Identify which cell holds the provided text, then report its (x, y) central coordinate. 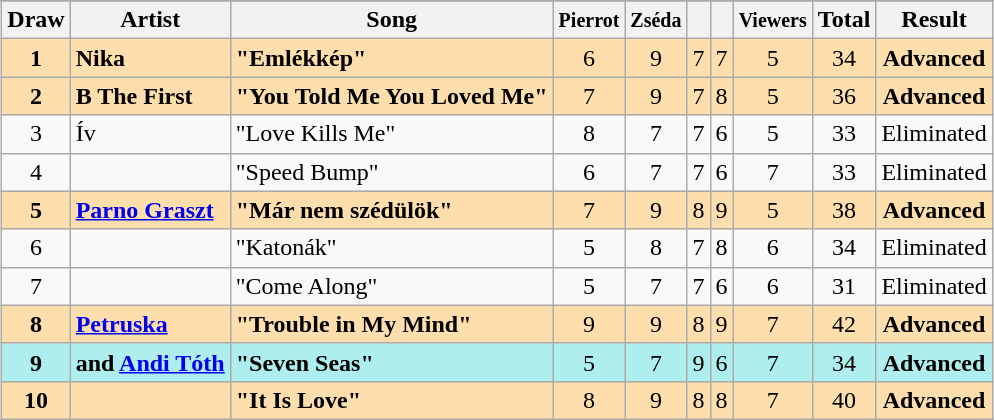
Result (934, 20)
Total (844, 20)
1 (36, 58)
40 (844, 400)
4 (36, 172)
Parno Graszt (150, 210)
"Trouble in My Mind" (392, 324)
Song (392, 20)
Artist (150, 20)
Pierrot (589, 20)
"Emlékkép" (392, 58)
2 (36, 96)
"Come Along" (392, 286)
Petruska (150, 324)
42 (844, 324)
38 (844, 210)
10 (36, 400)
B The First (150, 96)
36 (844, 96)
3 (36, 134)
"Seven Seas" (392, 362)
"Speed Bump" (392, 172)
"Love Kills Me" (392, 134)
"You Told Me You Loved Me" (392, 96)
Zséda (656, 20)
31 (844, 286)
Draw (36, 20)
"Katonák" (392, 248)
Viewers (772, 20)
"Már nem szédülök" (392, 210)
"It Is Love" (392, 400)
Nika (150, 58)
and Andi Tóth (150, 362)
Ív (150, 134)
